Locate the cell with the specified text and output its [x, y] center coordinate. 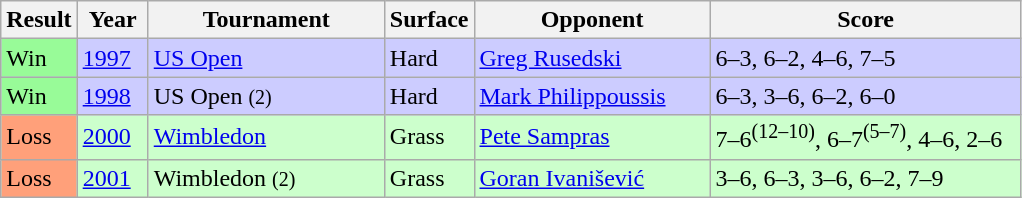
1997 [112, 58]
Pete Sampras [592, 138]
Greg Rusedski [592, 58]
2001 [112, 178]
Tournament [266, 20]
6–3, 6–2, 4–6, 7–5 [866, 58]
US Open (2) [266, 96]
US Open [266, 58]
Mark Philippoussis [592, 96]
6–3, 3–6, 6–2, 6–0 [866, 96]
2000 [112, 138]
Goran Ivanišević [592, 178]
1998 [112, 96]
Score [866, 20]
7–6(12–10), 6–7(5–7), 4–6, 2–6 [866, 138]
Surface [429, 20]
Wimbledon (2) [266, 178]
3–6, 6–3, 3–6, 6–2, 7–9 [866, 178]
Year [112, 20]
Wimbledon [266, 138]
Result [39, 20]
Opponent [592, 20]
